Search for the cell housing the specified text and yield its (X, Y) center coordinate. 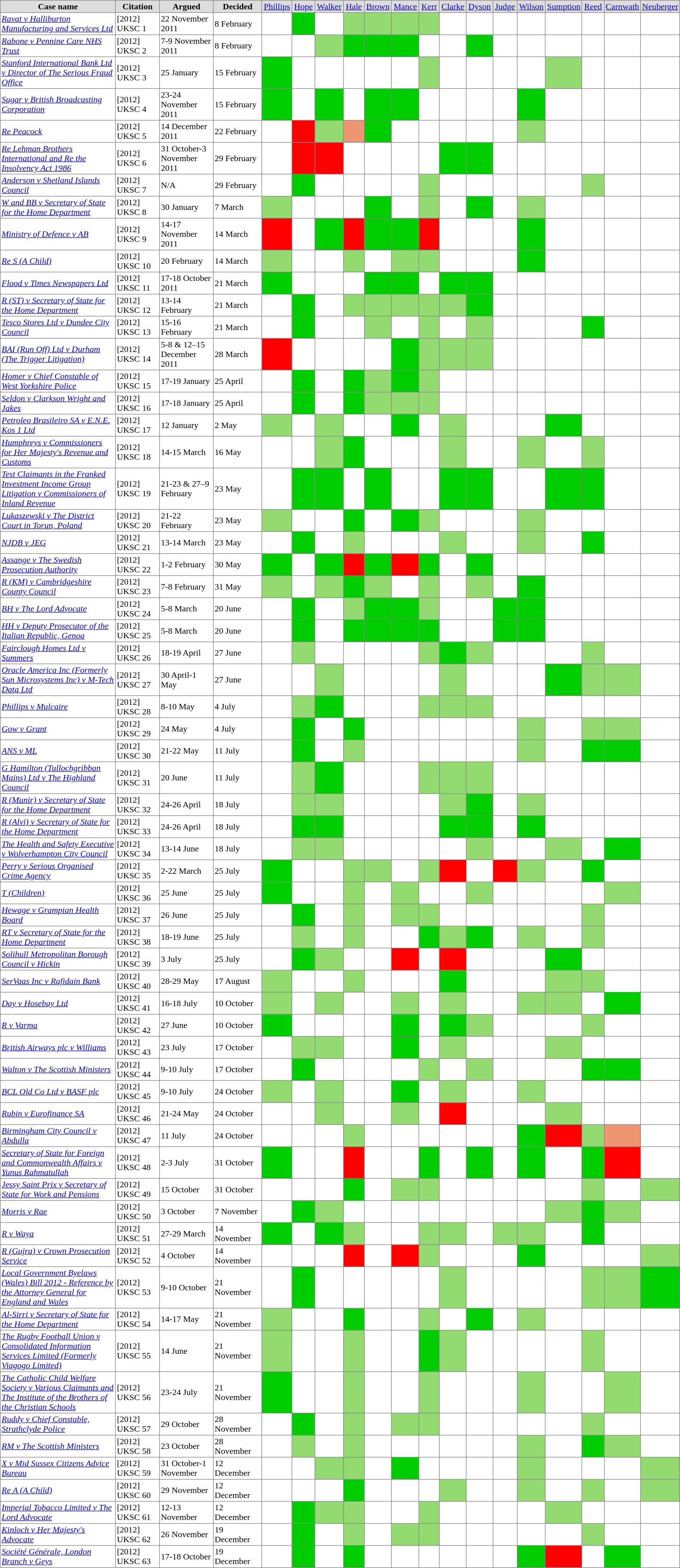
[2012] UKSC 63 (137, 1557)
[2012] UKSC 24 (137, 609)
23-24 November 2011 (186, 104)
Hale (354, 6)
[2012] UKSC 18 (137, 452)
[2012] UKSC 46 (137, 1114)
12-13 November (186, 1512)
R (Gujra) v Crown Prosecution Service (58, 1256)
7-8 February (186, 587)
9-10 October (186, 1287)
[2012] UKSC 23 (137, 587)
[2012] UKSC 56 (137, 1393)
2-3 July (186, 1163)
SerVaas Inc v Rafidain Bank (58, 981)
R (ST) v Secretary of State for the Home Department (58, 305)
T (Children) (58, 893)
14 June (186, 1351)
R (Munir) v Secretary of State for the Home Department (58, 805)
[2012] UKSC 7 (137, 185)
Homer v Chief Constable of West Yorkshire Police (58, 381)
Anderson v Shetland Islands Council (58, 185)
2-22 March (186, 871)
Rubin v Eurofinance SA (58, 1114)
Assange v The Swedish Prosecution Authority (58, 565)
Sugar v British Broadcasting Corporation (58, 104)
17-18 October (186, 1557)
15 October (186, 1189)
RT v Secretary of State for the Home Department (58, 937)
1-2 February (186, 565)
[2012] UKSC 37 (137, 915)
17-19 January (186, 381)
[2012] UKSC 43 (137, 1047)
[2012] UKSC 47 (137, 1136)
7 November (238, 1212)
Reed (593, 6)
[2012] UKSC 61 (137, 1512)
22 November 2011 (186, 24)
[2012] UKSC 33 (137, 827)
Jessy Saint Prix v Secretary of State for Work and Pensions (58, 1189)
16-18 July (186, 1003)
14-15 March (186, 452)
[2012] UKSC 38 (137, 937)
[2012] UKSC 9 (137, 234)
The Catholic Child Welfare Society v Various Claimants and The Institute of the Brothers of the Christian Schools (58, 1393)
R (Alvi) v Secretary of State for the Home Department (58, 827)
17 August (238, 981)
[2012] UKSC 60 (137, 1490)
[2012] UKSC 15 (137, 381)
[2012] UKSC 62 (137, 1535)
Hope (303, 6)
23 October (186, 1446)
27-29 March (186, 1234)
[2012] UKSC 14 (137, 354)
The Rugby Football Union v Consolidated Information Services Limited (Formerly Viagogo Limited) (58, 1351)
[2012] UKSC 4 (137, 104)
N/A (186, 185)
Petroleo Brasileiro SA v E.N.E. Kos 1 Ltd (58, 425)
26 June (186, 915)
Argued (186, 6)
31 May (238, 587)
Tesco Stores Ltd v Dundee City Council (58, 327)
4 October (186, 1256)
Re A (A Child) (58, 1490)
[2012] UKSC 54 (137, 1319)
Al-Sirri v Secretary of State for the Home Department (58, 1319)
[2012] UKSC 25 (137, 631)
[2012] UKSC 34 (137, 849)
25 June (186, 893)
12 January (186, 425)
[2012] UKSC 48 (137, 1163)
18-19 April (186, 653)
3 October (186, 1212)
Oracle America Inc (Formerly Sun Microsystems Inc) v M-Tech Data Ltd (58, 680)
Walker (329, 6)
[2012] UKSC 50 (137, 1212)
Ministry of Defence v AB (58, 234)
Gow v Grant (58, 729)
Re Lehman Brothers International and Re the Insolvency Act 1986 (58, 158)
[2012] UKSC 11 (137, 283)
Case name (58, 6)
Re S (A Child) (58, 261)
20 February (186, 261)
Re Peacock (58, 131)
[2012] UKSC 39 (137, 959)
[2012] UKSC 42 (137, 1025)
[2012] UKSC 35 (137, 871)
[2012] UKSC 59 (137, 1468)
23-24 July (186, 1393)
14-17 May (186, 1319)
Walton v The Scottish Ministers (58, 1070)
[2012] UKSC 26 (137, 653)
[2012] UKSC 22 (137, 565)
Solihull Metropolitan Borough Council v Hickin (58, 959)
[2012] UKSC 57 (137, 1424)
[2012] UKSC 3 (137, 72)
[2012] UKSC 8 (137, 207)
Kerr (429, 6)
Mance (405, 6)
30 May (238, 565)
R (KM) v Cambridgeshire County Council (58, 587)
Decided (238, 6)
Flood v Times Newspapers Ltd (58, 283)
21-22 February (186, 521)
Clarke (453, 6)
Stanford International Bank Ltd v Director of The Serious Fraud Office (58, 72)
[2012] UKSC 5 (137, 131)
[2012] UKSC 40 (137, 981)
[2012] UKSC 29 (137, 729)
13-14 June (186, 849)
[2012] UKSC 1 (137, 24)
R v Waya (58, 1234)
30 April-1 May (186, 680)
17-18 October 2011 (186, 283)
7 March (238, 207)
Carnwath (623, 6)
Wilson (532, 6)
BAI (Run Off) Ltd v Durham (The Trigger Litigation) (58, 354)
[2012] UKSC 20 (137, 521)
[2012] UKSC 36 (137, 893)
Imperial Tobacco Limited v The Lord Advocate (58, 1512)
RM v The Scottish Ministers (58, 1446)
[2012] UKSC 51 (137, 1234)
29 November (186, 1490)
Ravat v Halliburton Manufacturing and Services Ltd (58, 24)
28 March (238, 354)
Local Government Byelaws (Wales) Bill 2012 - Reference by the Attorney General for England and Wales (58, 1287)
Société Générale, London Branch v Geys (58, 1557)
[2012] UKSC 2 (137, 46)
7-9 November 2011 (186, 46)
15-16 February (186, 327)
[2012] UKSC 32 (137, 805)
24 May (186, 729)
Phillips (277, 6)
Phillips v Mulcaire (58, 707)
Morris v Rae (58, 1212)
[2012] UKSC 55 (137, 1351)
Rabone v Pennine Care NHS Trust (58, 46)
Perry v Serious Organised Crime Agency (58, 871)
[2012] UKSC 6 (137, 158)
21-22 May (186, 751)
31 October-3 November 2011 (186, 158)
21-23 & 27–9 February (186, 489)
Neuberger (660, 6)
HH v Deputy Prosecutor of the Italian Republic, Genoa (58, 631)
W and BB v Secretary of State for the Home Department (58, 207)
30 January (186, 207)
Fairclough Homes Ltd v Summers (58, 653)
[2012] UKSC 10 (137, 261)
ANS v ML (58, 751)
Dyson (480, 6)
NJDB v JEG (58, 543)
[2012] UKSC 16 (137, 403)
25 January (186, 72)
13-14 March (186, 543)
[2012] UKSC 30 (137, 751)
13-14 February (186, 305)
[2012] UKSC 52 (137, 1256)
British Airways plc v Williams (58, 1047)
14-17 November 2011 (186, 234)
23 July (186, 1047)
Birmingham City Council v Abdulla (58, 1136)
[2012] UKSC 45 (137, 1092)
Kinloch v Her Majesty's Advocate (58, 1535)
BH v The Lord Advocate (58, 609)
Lukaszewski v The District Court in Torun, Poland (58, 521)
[2012] UKSC 19 (137, 489)
28-29 May (186, 981)
Brown (378, 6)
8-10 May (186, 707)
[2012] UKSC 44 (137, 1070)
Ruddy v Chief Constable, Strathclyde Police (58, 1424)
X v Mid Sussex Citizens Advice Bureau (58, 1468)
[2012] UKSC 27 (137, 680)
[2012] UKSC 31 (137, 778)
16 May (238, 452)
14 December 2011 (186, 131)
[2012] UKSC 17 (137, 425)
2 May (238, 425)
The Health and Safety Executive v Wolverhampton City Council (58, 849)
29 October (186, 1424)
3 July (186, 959)
R v Varma (58, 1025)
Seldon v Clarkson Wright and Jakes (58, 403)
21-24 May (186, 1114)
17-18 January (186, 403)
26 November (186, 1535)
Humphreys v Commissioners for Her Majesty's Revenue and Customs (58, 452)
Citation (137, 6)
BCL Old Co Ltd v BASF plc (58, 1092)
[2012] UKSC 49 (137, 1189)
[2012] UKSC 41 (137, 1003)
Secretary of State for Foreign and Commonwealth Affairs v Yunus Rahmatullah (58, 1163)
[2012] UKSC 21 (137, 543)
[2012] UKSC 28 (137, 707)
31 October-1 November (186, 1468)
Day v Hosebay Ltd (58, 1003)
[2012] UKSC 58 (137, 1446)
Test Claimants in the Franked Investment Income Group Litigation v Commissioners of Inland Revenue (58, 489)
Judge (505, 6)
[2012] UKSC 12 (137, 305)
G Hamilton (Tullochgribban Mains) Ltd v The Highland Council (58, 778)
[2012] UKSC 13 (137, 327)
Hewage v Grampian Health Board (58, 915)
5-8 & 12–15 December 2011 (186, 354)
[2012] UKSC 53 (137, 1287)
Sumption (564, 6)
18-19 June (186, 937)
22 February (238, 131)
